Identify which cell holds the provided text, then report its (x, y) central coordinate. 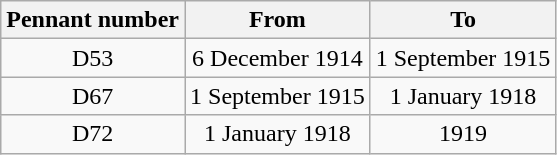
To (463, 20)
Pennant number (93, 20)
6 December 1914 (277, 58)
D72 (93, 134)
1919 (463, 134)
From (277, 20)
D67 (93, 96)
D53 (93, 58)
